Locate the cell with the specified text and output its [x, y] center coordinate. 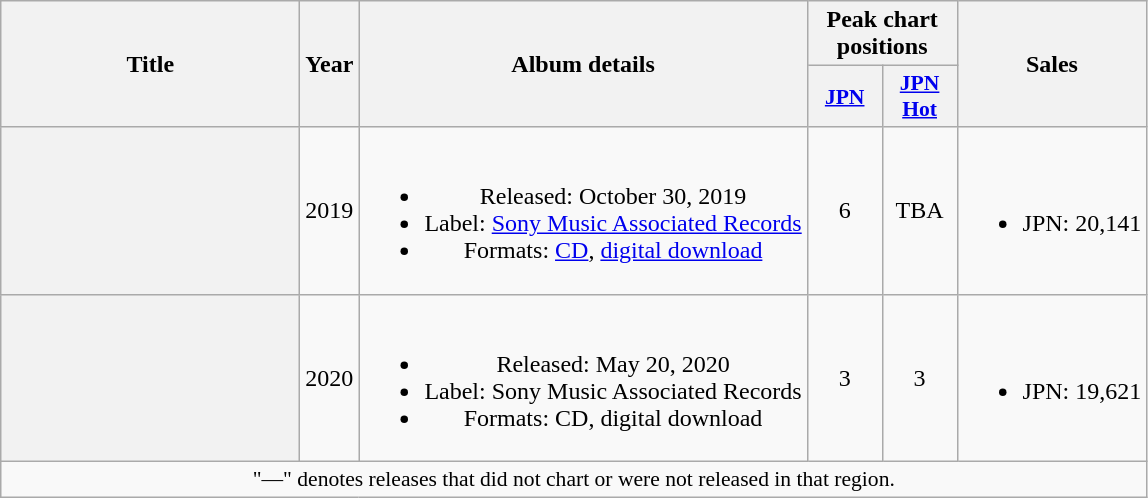
JPN: 20,141 [1052, 210]
2020 [330, 378]
TBA [920, 210]
Released: October 30, 2019Label: Sony Music Associated RecordsFormats: CD, digital download [583, 210]
2019 [330, 210]
Peak chart positions [882, 34]
Album details [583, 64]
JPN [844, 96]
JPNHot [920, 96]
Released: May 20, 2020Label: Sony Music Associated RecordsFormats: CD, digital download [583, 378]
"—" denotes releases that did not chart or were not released in that region. [574, 479]
Year [330, 64]
6 [844, 210]
Title [150, 64]
JPN: 19,621 [1052, 378]
Sales [1052, 64]
